For the text-containing cell, return its midpoint in [X, Y] coordinate format. 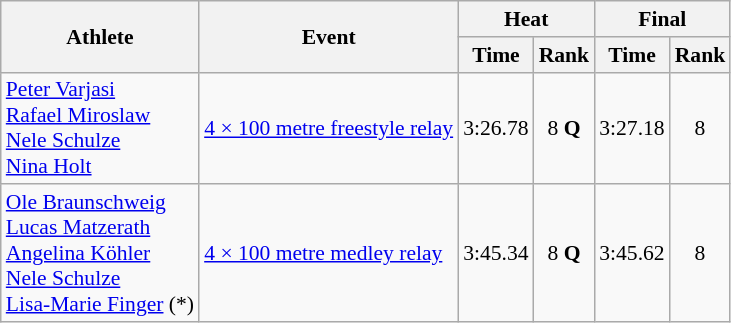
4 × 100 metre medley relay [328, 254]
Peter VarjasiRafael MiroslawNele SchulzeNina Holt [100, 128]
3:26.78 [496, 128]
4 × 100 metre freestyle relay [328, 128]
Final [662, 19]
Athlete [100, 36]
Ole BraunschweigLucas MatzerathAngelina KöhlerNele SchulzeLisa-Marie Finger (*) [100, 254]
3:45.62 [632, 254]
Heat [526, 19]
3:27.18 [632, 128]
Event [328, 36]
3:45.34 [496, 254]
